Output the (x, y) coordinate of the center of the cell containing the given text.  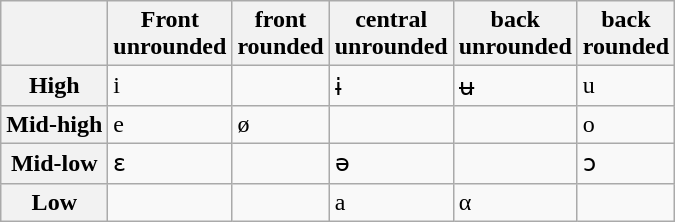
a (391, 202)
backunrounded (515, 34)
frontrounded (280, 34)
e (170, 124)
ə (391, 163)
Frontunrounded (170, 34)
High (54, 86)
ɔ (626, 163)
Low (54, 202)
Mid-low (54, 163)
ɨ (391, 86)
centralunrounded (391, 34)
u (626, 86)
ʉ (515, 86)
backrounded (626, 34)
i (170, 86)
ɛ (170, 163)
Mid-high (54, 124)
ø (280, 124)
α (515, 202)
o (626, 124)
